Determine the [X, Y] coordinate at the center of the cell enclosing the given text.  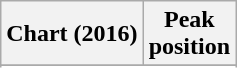
Chart (2016) [72, 34]
Peakposition [189, 34]
